Pinpoint the cell where the given text exists, returning its [x, y] midpoint coordinate. 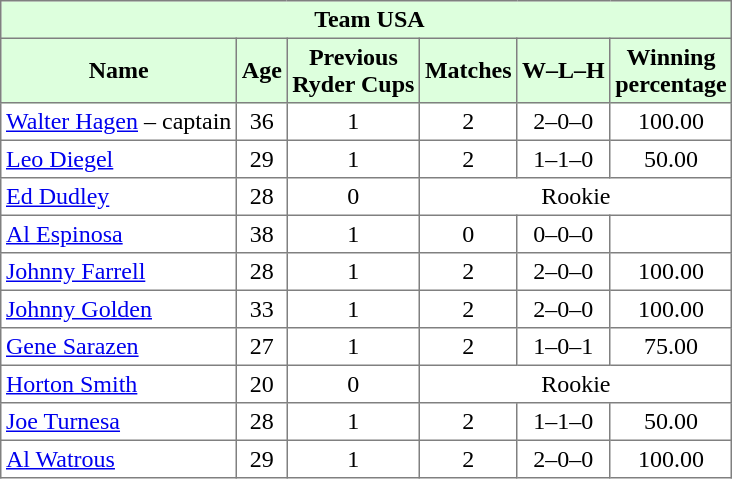
Al Watrous [119, 459]
38 [262, 234]
Johnny Golden [119, 309]
1–0–1 [564, 347]
Al Espinosa [119, 234]
Horton Smith [119, 384]
Joe Turnesa [119, 422]
0–0–0 [564, 234]
Gene Sarazen [119, 347]
Johnny Farrell [119, 272]
W–L–H [564, 70]
27 [262, 347]
Winningpercentage [671, 70]
Team USA [366, 20]
Ed Dudley [119, 197]
Age [262, 70]
PreviousRyder Cups [354, 70]
20 [262, 384]
33 [262, 309]
Walter Hagen – captain [119, 122]
Leo Diegel [119, 159]
Name [119, 70]
Matches [468, 70]
75.00 [671, 347]
36 [262, 122]
